Determine the (x, y) coordinate at the center of the cell enclosing the given text.  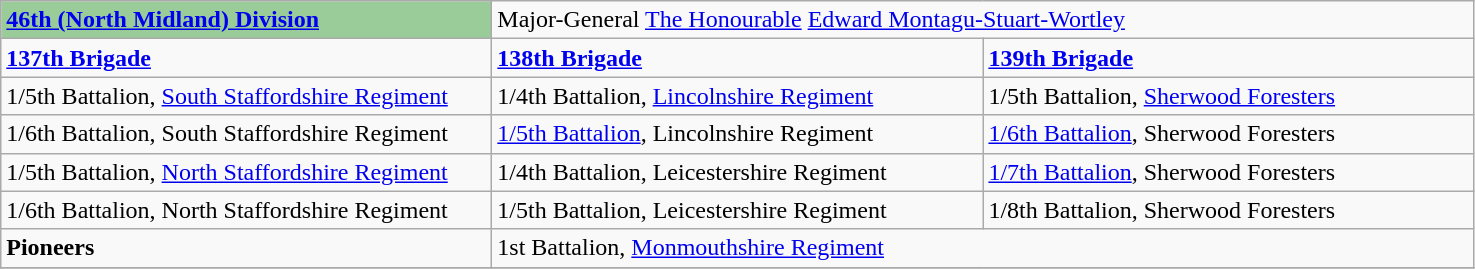
1/6th Battalion, Sherwood Foresters (1228, 134)
137th Brigade (246, 58)
1/5th Battalion, North Staffordshire Regiment (246, 172)
1st Battalion, Monmouthshire Regiment (983, 248)
Pioneers (246, 248)
1/4th Battalion, Leicestershire Regiment (738, 172)
1/4th Battalion, Lincolnshire Regiment (738, 96)
Major-General The Honourable Edward Montagu-Stuart-Wortley (983, 20)
46th (North Midland) Division (246, 20)
1/6th Battalion, South Staffordshire Regiment (246, 134)
139th Brigade (1228, 58)
1/5th Battalion, South Staffordshire Regiment (246, 96)
1/5th Battalion, Leicestershire Regiment (738, 210)
1/5th Battalion, Lincolnshire Regiment (738, 134)
1/6th Battalion, North Staffordshire Regiment (246, 210)
138th Brigade (738, 58)
1/7th Battalion, Sherwood Foresters (1228, 172)
1/8th Battalion, Sherwood Foresters (1228, 210)
1/5th Battalion, Sherwood Foresters (1228, 96)
